Provide the [X, Y] coordinate of the cell's center where the given text is located.  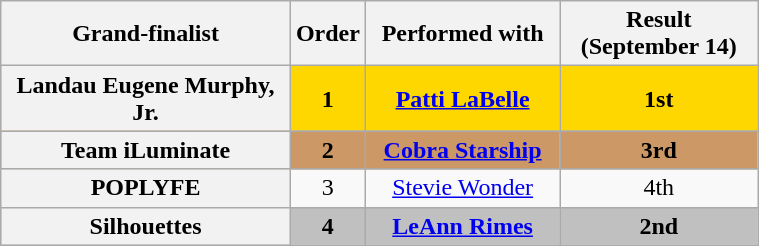
Grand-finalist [146, 34]
Silhouettes [146, 226]
1st [659, 98]
Order [328, 34]
3 [328, 188]
POPLYFE [146, 188]
4th [659, 188]
Result (September 14) [659, 34]
2nd [659, 226]
LeAnn Rimes [462, 226]
2 [328, 150]
Cobra Starship [462, 150]
Stevie Wonder [462, 188]
1 [328, 98]
4 [328, 226]
Landau Eugene Murphy, Jr. [146, 98]
Team iLuminate [146, 150]
Patti LaBelle [462, 98]
Performed with [462, 34]
3rd [659, 150]
